Identify which cell holds the provided text, then report its [x, y] central coordinate. 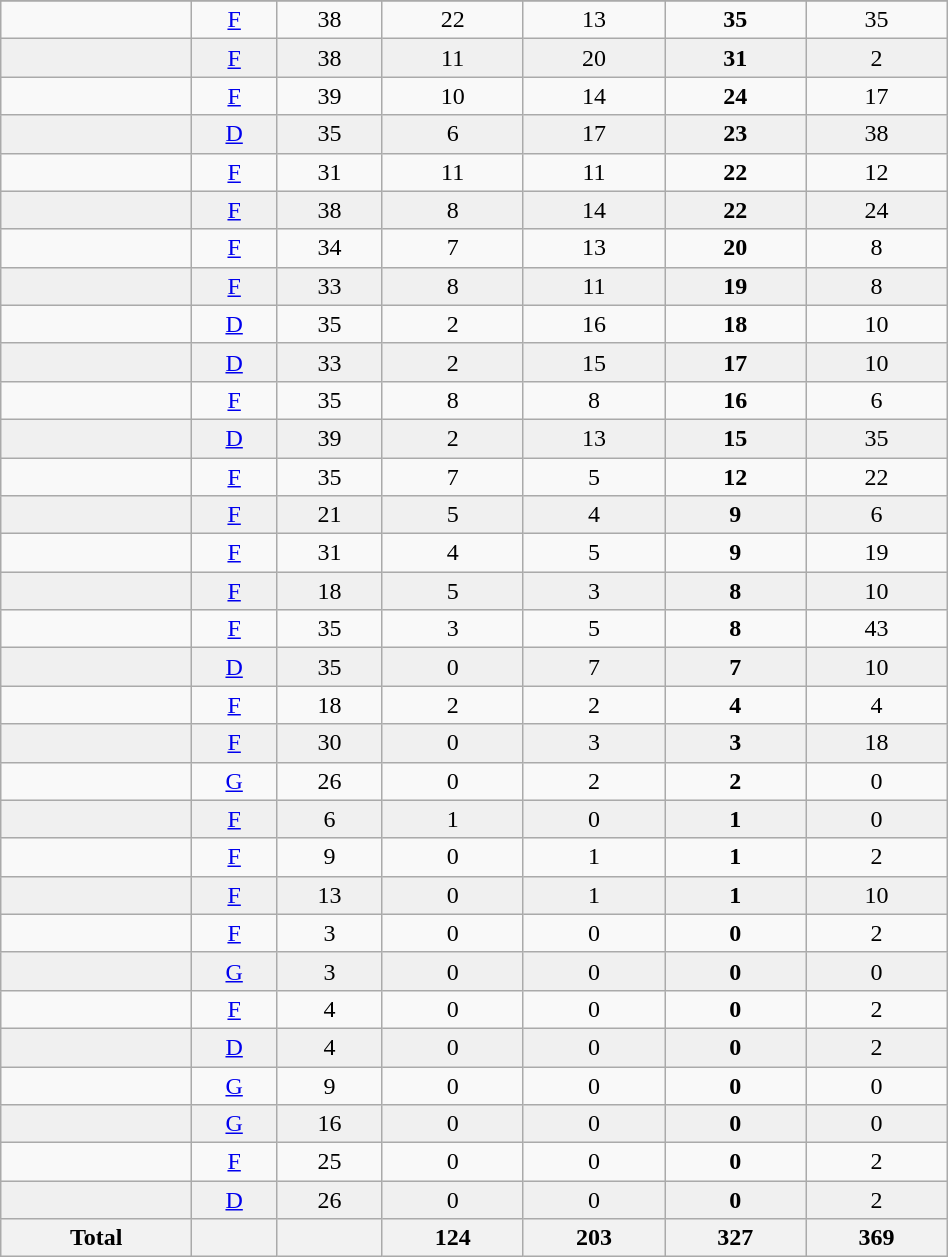
25 [330, 1162]
203 [594, 1238]
Total [96, 1238]
34 [330, 248]
327 [736, 1238]
43 [876, 629]
124 [452, 1238]
369 [876, 1238]
30 [330, 743]
21 [330, 515]
23 [736, 134]
